Search for the cell housing the specified text and yield its (x, y) center coordinate. 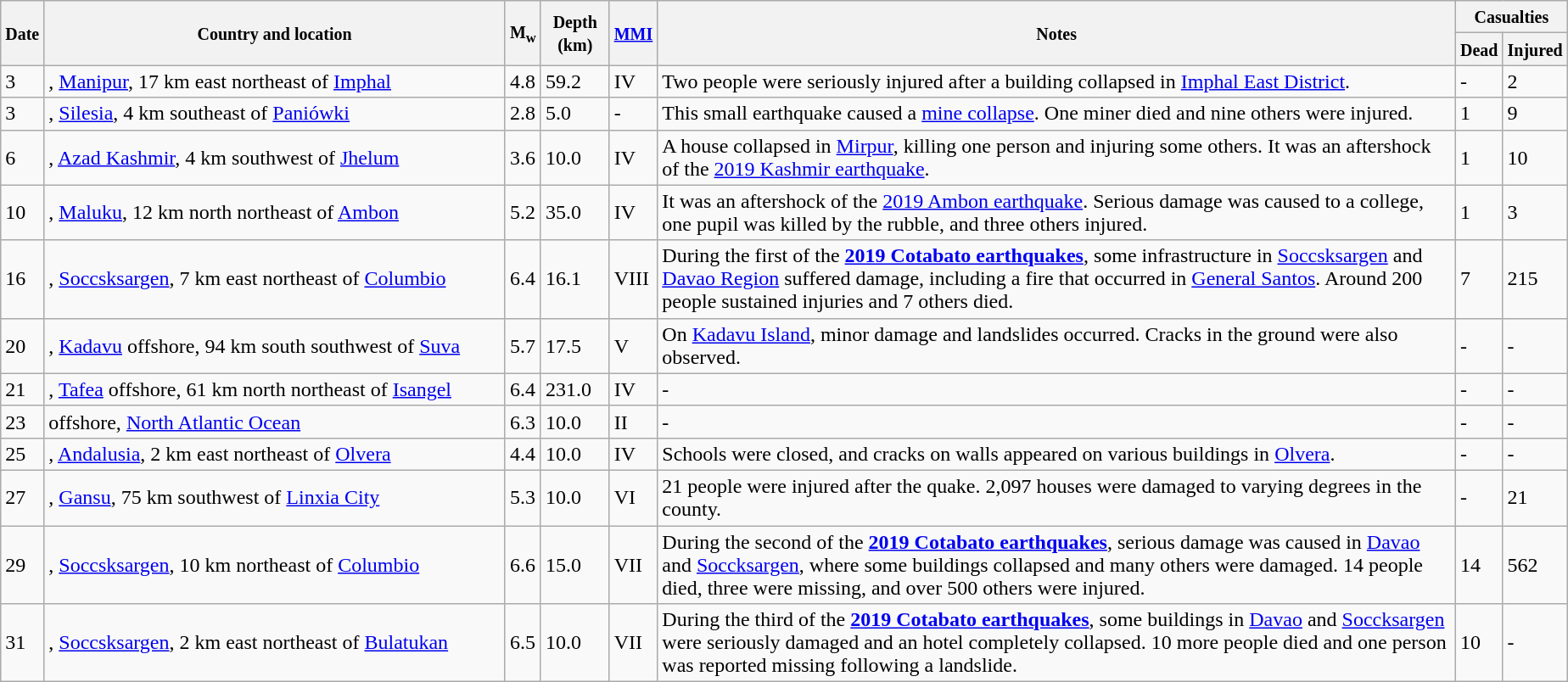
215 (1535, 279)
, Soccsksargen, 2 km east northeast of Bulatukan (275, 643)
Dead (1479, 49)
231.0 (575, 389)
Injured (1535, 49)
20 (22, 346)
, Soccsksargen, 7 km east northeast of Columbio (275, 279)
Country and location (275, 33)
On Kadavu Island, minor damage and landslides occurred. Cracks in the ground were also observed. (1057, 346)
5.2 (523, 212)
562 (1535, 565)
, Andalusia, 2 km east northeast of Olvera (275, 454)
15.0 (575, 565)
, Gansu, 75 km southwest of Linxia City (275, 497)
5.0 (575, 114)
14 (1479, 565)
This small earthquake caused a mine collapse. One miner died and nine others were injured. (1057, 114)
4.4 (523, 454)
, Kadavu offshore, 94 km south southwest of Suva (275, 346)
, Silesia, 4 km southeast of Paniówki (275, 114)
59.2 (575, 81)
VI (633, 497)
25 (22, 454)
23 (22, 422)
16 (22, 279)
31 (22, 643)
9 (1535, 114)
, Manipur, 17 km east northeast of Imphal (275, 81)
, Tafea offshore, 61 km north northeast of Isangel (275, 389)
29 (22, 565)
6.5 (523, 643)
2.8 (523, 114)
21 people were injured after the quake. 2,097 houses were damaged to varying degrees in the county. (1057, 497)
16.1 (575, 279)
Two people were seriously injured after a building collapsed in Imphal East District. (1057, 81)
, Soccsksargen, 10 km northeast of Columbio (275, 565)
, Maluku, 12 km north northeast of Ambon (275, 212)
V (633, 346)
2 (1535, 81)
27 (22, 497)
6 (22, 158)
A house collapsed in Mirpur, killing one person and injuring some others. It was an aftershock of the 2019 Kashmir earthquake. (1057, 158)
7 (1479, 279)
6.6 (523, 565)
17.5 (575, 346)
, Azad Kashmir, 4 km southwest of Jhelum (275, 158)
offshore, North Atlantic Ocean (275, 422)
Notes (1057, 33)
35.0 (575, 212)
Schools were closed, and cracks on walls appeared on various buildings in Olvera. (1057, 454)
5.7 (523, 346)
II (633, 422)
VIII (633, 279)
Depth (km) (575, 33)
Mw (523, 33)
6.3 (523, 422)
MMI (633, 33)
4.8 (523, 81)
Casualties (1511, 17)
3.6 (523, 158)
Date (22, 33)
5.3 (523, 497)
